Search for the cell housing the specified text and yield its (X, Y) center coordinate. 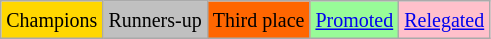
Relegated (444, 20)
Third place (258, 20)
Runners-up (155, 20)
Promoted (354, 20)
Champions (52, 20)
